Output the [X, Y] coordinate of the center of the cell containing the given text.  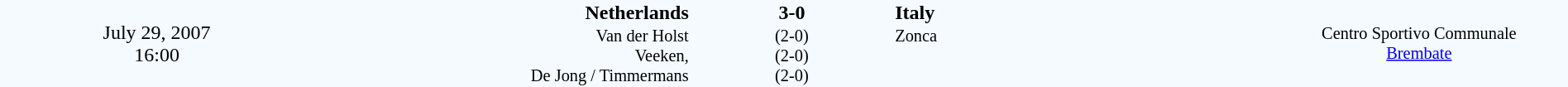
(2-0)(2-0)(2-0) [791, 56]
Netherlands [501, 12]
Van der HolstVeeken,De Jong / Timmermans [501, 56]
3-0 [791, 12]
July 29, 200716:00 [157, 43]
Italy [1082, 12]
Zonca [1082, 56]
Centro Sportivo CommunaleBrembate [1419, 43]
